Return (X, Y) of the center of cell containing provided text 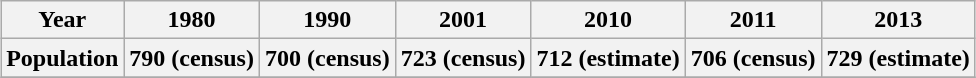
723 (census) (463, 58)
2013 (898, 20)
Population (62, 58)
790 (census) (192, 58)
729 (estimate) (898, 58)
2010 (608, 20)
712 (estimate) (608, 58)
1980 (192, 20)
2011 (753, 20)
Year (62, 20)
2001 (463, 20)
700 (census) (327, 58)
706 (census) (753, 58)
1990 (327, 20)
